Provide the [X, Y] coordinate of the cell's center where the given text is located.  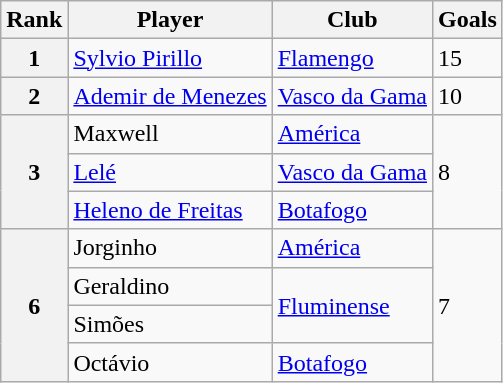
1 [34, 58]
8 [468, 172]
Club [352, 20]
Fluminense [352, 305]
Simões [170, 324]
Goals [468, 20]
Maxwell [170, 134]
Jorginho [170, 248]
Flamengo [352, 58]
Sylvio Pirillo [170, 58]
Rank [34, 20]
Heleno de Freitas [170, 210]
6 [34, 305]
15 [468, 58]
Player [170, 20]
Octávio [170, 362]
Lelé [170, 172]
10 [468, 96]
7 [468, 305]
3 [34, 172]
2 [34, 96]
Ademir de Menezes [170, 96]
Geraldino [170, 286]
